Output the [X, Y] coordinate of the center of the cell containing the given text.  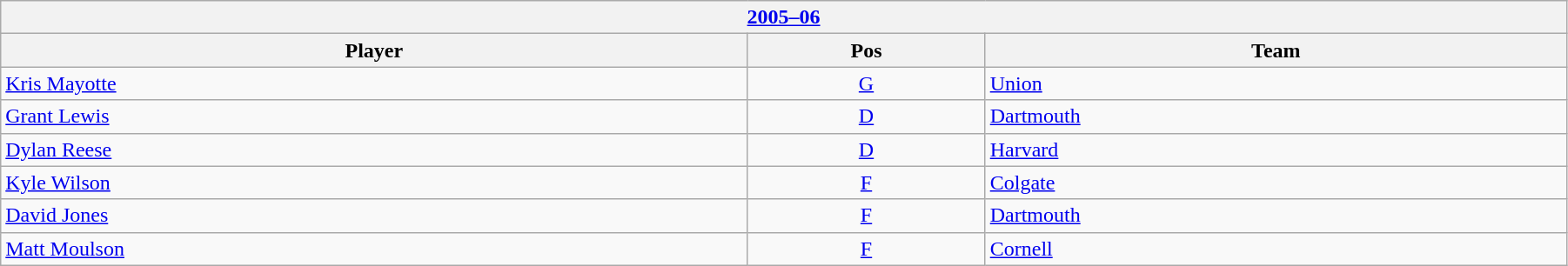
Harvard [1276, 150]
Cornell [1276, 249]
Colgate [1276, 183]
Kris Mayotte [374, 83]
Team [1276, 50]
2005–06 [784, 17]
David Jones [374, 216]
Pos [867, 50]
Player [374, 50]
Kyle Wilson [374, 183]
Grant Lewis [374, 116]
Union [1276, 83]
Dylan Reese [374, 150]
Matt Moulson [374, 249]
G [867, 83]
